From the cell containing the given text, extract its center point as [x, y] coordinate. 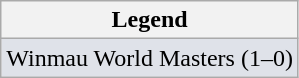
Winmau World Masters (1–0) [150, 58]
Legend [150, 20]
